Find where the given text appears and provide that cell's center as [x, y] coordinate. 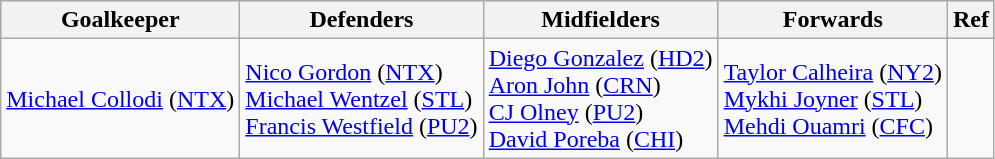
Goalkeeper [120, 20]
Defenders [362, 20]
Taylor Calheira (NY2) Mykhi Joyner (STL) Mehdi Ouamri (CFC) [832, 98]
Michael Collodi (NTX) [120, 98]
Forwards [832, 20]
Diego Gonzalez (HD2) Aron John (CRN) CJ Olney (PU2) David Poreba (CHI) [600, 98]
Nico Gordon (NTX) Michael Wentzel (STL) Francis Westfield (PU2) [362, 98]
Midfielders [600, 20]
Ref [970, 20]
